Capture the cell that displays the provided text and extract its (X, Y) central coordinate. 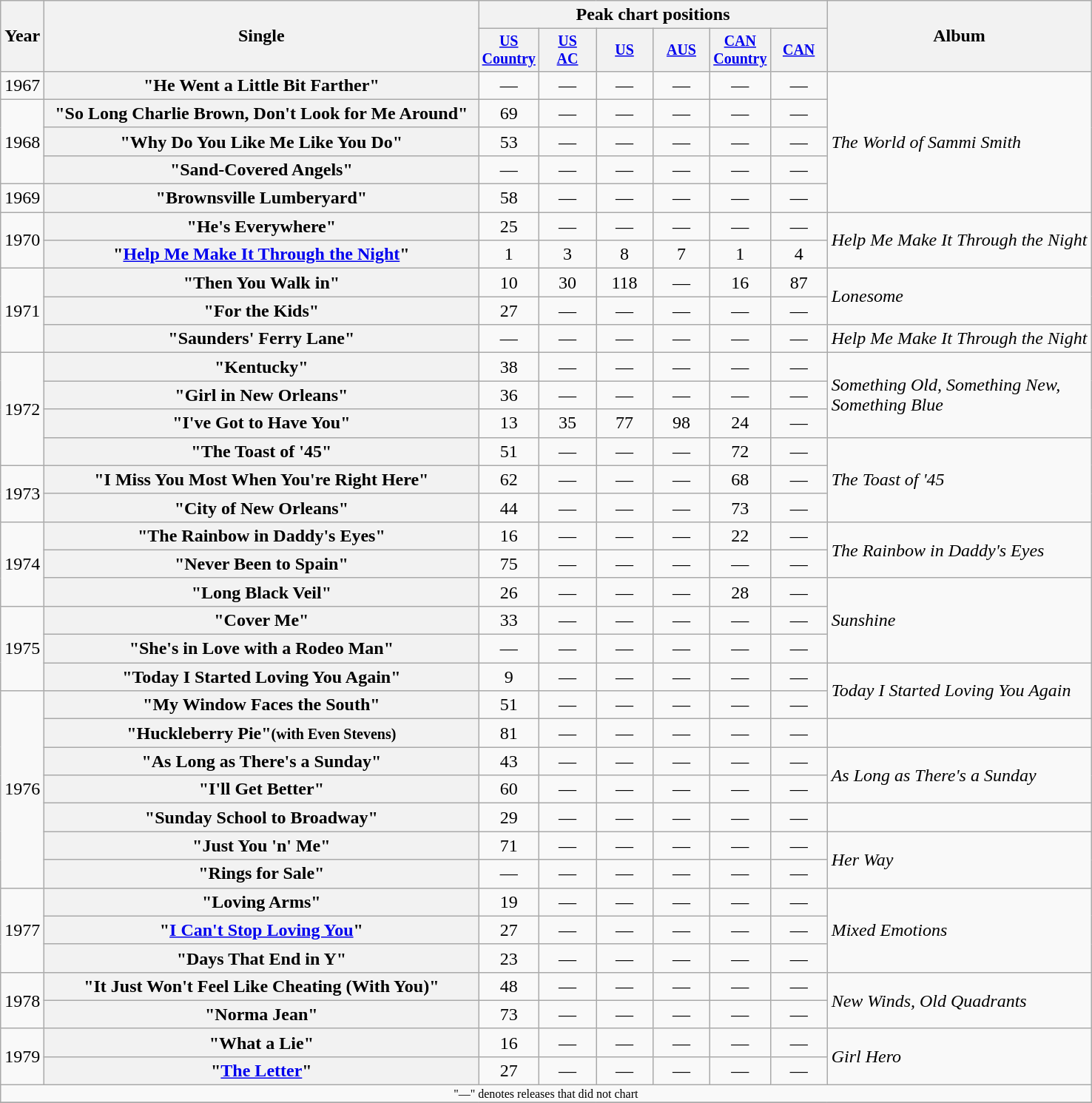
1977 (22, 930)
36 (509, 395)
1973 (22, 493)
"Saunders' Ferry Lane" (262, 339)
87 (799, 283)
"Long Black Veil" (262, 592)
"Just You 'n' Me" (262, 846)
1972 (22, 409)
"I've Got to Have You" (262, 423)
"Kentucky" (262, 367)
38 (509, 367)
25 (509, 226)
"Then You Walk in" (262, 283)
24 (740, 423)
72 (740, 451)
"Why Do You Like Me Like You Do" (262, 141)
30 (568, 283)
Girl Hero (959, 1056)
"Help Me Make It Through the Night" (262, 254)
"I Miss You Most When You're Right Here" (262, 479)
"My Window Faces the South" (262, 705)
35 (568, 423)
"She's in Love with a Rodeo Man" (262, 649)
33 (509, 620)
Today I Started Loving You Again (959, 691)
1969 (22, 198)
The Rainbow in Daddy's Eyes (959, 550)
"Never Been to Spain" (262, 564)
118 (624, 283)
1979 (22, 1056)
"I'll Get Better" (262, 789)
53 (509, 141)
"He's Everywhere" (262, 226)
"The Letter" (262, 1070)
43 (509, 761)
1974 (22, 564)
CAN (799, 50)
"City of New Orleans" (262, 507)
10 (509, 283)
Her Way (959, 860)
"Loving Arms" (262, 902)
"Rings for Sale" (262, 874)
69 (509, 113)
"He Went a Little Bit Farther" (262, 85)
23 (509, 958)
Single (262, 36)
44 (509, 507)
28 (740, 592)
CAN Country (740, 50)
The World of Sammi Smith (959, 141)
US Country (509, 50)
58 (509, 198)
"The Toast of '45" (262, 451)
26 (509, 592)
68 (740, 479)
"For the Kids" (262, 311)
USAC (568, 50)
Mixed Emotions (959, 930)
"It Just Won't Feel Like Cheating (With You)" (262, 986)
"Brownsville Lumberyard" (262, 198)
81 (509, 733)
1970 (22, 240)
"Norma Jean" (262, 1014)
"Today I Started Loving You Again" (262, 677)
71 (509, 846)
7 (681, 254)
US (624, 50)
"The Rainbow in Daddy's Eyes" (262, 536)
"As Long as There's a Sunday" (262, 761)
48 (509, 986)
"What a Lie" (262, 1042)
9 (509, 677)
1968 (22, 141)
13 (509, 423)
1971 (22, 311)
"So Long Charlie Brown, Don't Look for Me Around" (262, 113)
"Girl in New Orleans" (262, 395)
"Cover Me" (262, 620)
29 (509, 817)
AUS (681, 50)
1975 (22, 648)
The Toast of '45 (959, 479)
1967 (22, 85)
3 (568, 254)
19 (509, 902)
"Sunday School to Broadway" (262, 817)
Sunshine (959, 620)
62 (509, 479)
60 (509, 789)
8 (624, 254)
As Long as There's a Sunday (959, 775)
New Winds, Old Quadrants (959, 1000)
4 (799, 254)
75 (509, 564)
Year (22, 36)
"—" denotes releases that did not chart (546, 1094)
22 (740, 536)
Album (959, 36)
"Huckleberry Pie"(with Even Stevens) (262, 733)
"Days That End in Y" (262, 958)
"Sand-Covered Angels" (262, 169)
Lonesome (959, 297)
98 (681, 423)
Something Old, Something New, Something Blue (959, 395)
77 (624, 423)
"I Can't Stop Loving You" (262, 930)
1978 (22, 1000)
1976 (22, 789)
Peak chart positions (653, 15)
